Detect which cell encompasses the target text, then output its (X, Y) center coordinate. 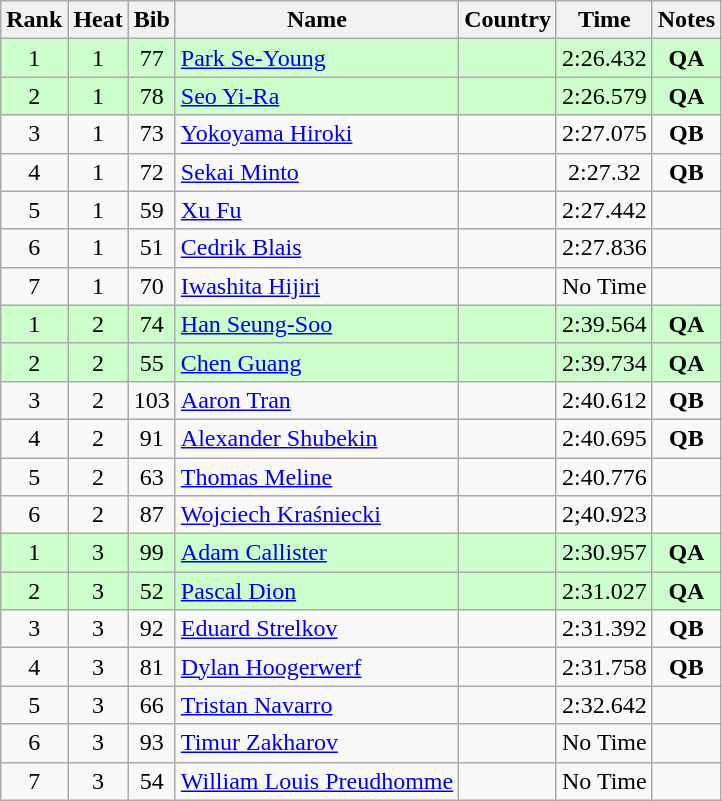
Country (508, 20)
Wojciech Kraśniecki (316, 515)
2:40.776 (604, 477)
92 (152, 629)
Thomas Meline (316, 477)
2;40.923 (604, 515)
55 (152, 362)
Heat (98, 20)
2:39.564 (604, 324)
72 (152, 172)
William Louis Preudhomme (316, 781)
66 (152, 705)
2:26.579 (604, 96)
Seo Yi-Ra (316, 96)
2:27.836 (604, 248)
54 (152, 781)
Aaron Tran (316, 400)
2:31.758 (604, 667)
Timur Zakharov (316, 743)
Yokoyama Hiroki (316, 134)
Cedrik Blais (316, 248)
Xu Fu (316, 210)
Sekai Minto (316, 172)
2:31.027 (604, 591)
Pascal Dion (316, 591)
103 (152, 400)
78 (152, 96)
Chen Guang (316, 362)
Bib (152, 20)
2:27.075 (604, 134)
91 (152, 438)
Time (604, 20)
2:39.734 (604, 362)
2:27.32 (604, 172)
Tristan Navarro (316, 705)
Rank (34, 20)
Name (316, 20)
63 (152, 477)
2:40.612 (604, 400)
Dylan Hoogerwerf (316, 667)
2:40.695 (604, 438)
70 (152, 286)
2:32.642 (604, 705)
2:30.957 (604, 553)
93 (152, 743)
Alexander Shubekin (316, 438)
Notes (686, 20)
74 (152, 324)
Adam Callister (316, 553)
Eduard Strelkov (316, 629)
87 (152, 515)
51 (152, 248)
99 (152, 553)
59 (152, 210)
Park Se-Young (316, 58)
2:27.442 (604, 210)
81 (152, 667)
Iwashita Hijiri (316, 286)
52 (152, 591)
77 (152, 58)
73 (152, 134)
2:31.392 (604, 629)
2:26.432 (604, 58)
Han Seung-Soo (316, 324)
